Detect which cell encompasses the target text, then output its [X, Y] center coordinate. 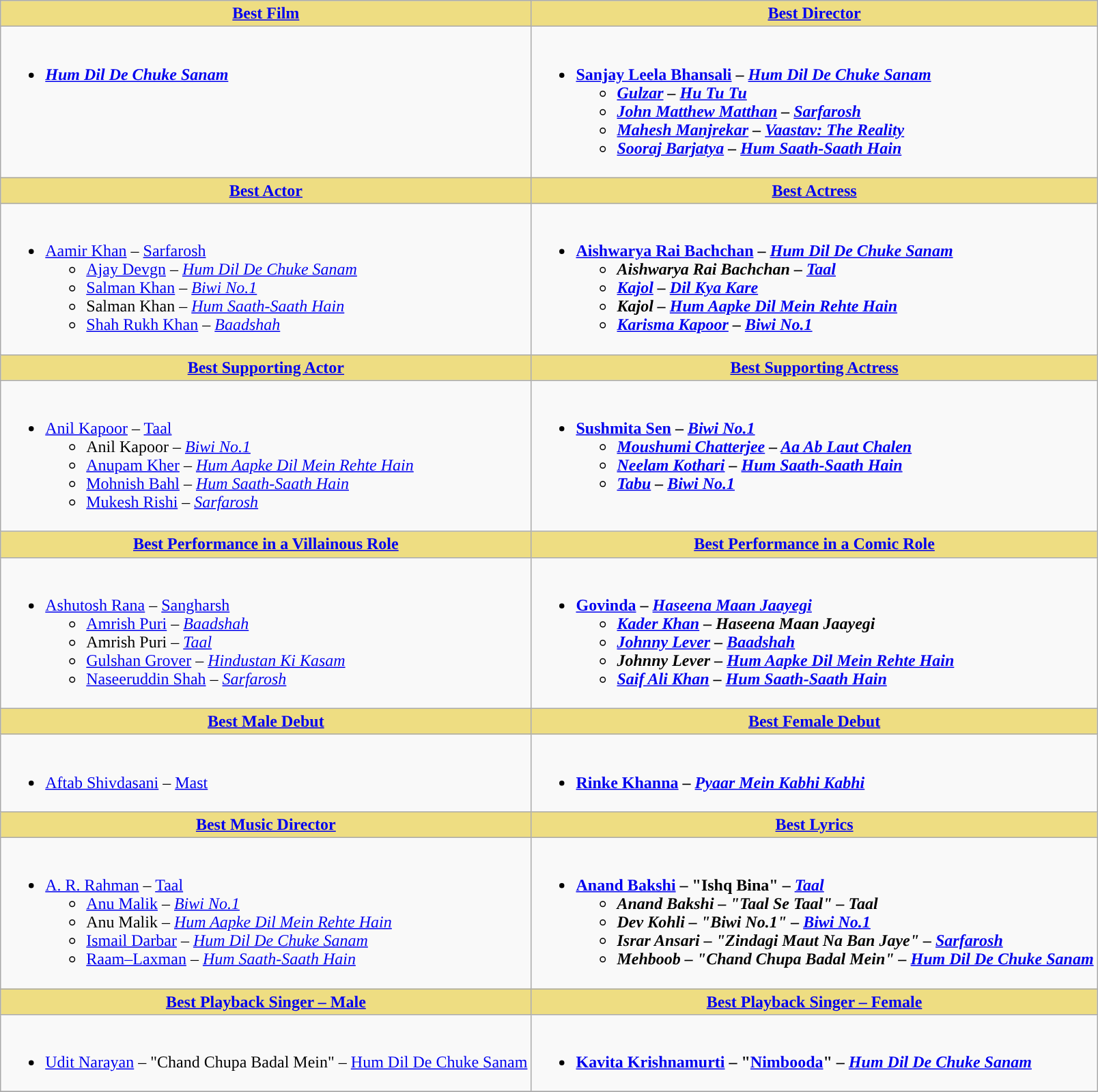
Best Actress [814, 191]
Kavita Krishnamurti – "Nimbooda" – Hum Dil De Chuke Sanam [814, 1053]
Best Film [266, 14]
Best Supporting Actor [266, 367]
Best Supporting Actress [814, 367]
Best Performance in a Villainous Role [266, 544]
Udit Narayan – "Chand Chupa Badal Mein" – Hum Dil De Chuke Sanam [266, 1053]
Anil Kapoor – TaalAnil Kapoor – Biwi No.1Anupam Kher – Hum Aapke Dil Mein Rehte HainMohnish Bahl – Hum Saath-Saath HainMukesh Rishi – Sarfarosh [266, 456]
Best Music Director [266, 824]
Best Actor [266, 191]
Best Male Debut [266, 721]
Aamir Khan – SarfaroshAjay Devgn – Hum Dil De Chuke SanamSalman Khan – Biwi No.1Salman Khan – Hum Saath-Saath HainShah Rukh Khan – Baadshah [266, 279]
Best Playback Singer – Female [814, 1002]
Hum Dil De Chuke Sanam [266, 102]
Aftab Shivdasani – Mast [266, 773]
Rinke Khanna – Pyaar Mein Kabhi Kabhi [814, 773]
Best Performance in a Comic Role [814, 544]
Best Female Debut [814, 721]
Ashutosh Rana – SangharshAmrish Puri – BaadshahAmrish Puri – TaalGulshan Grover – Hindustan Ki KasamNaseeruddin Shah – Sarfarosh [266, 632]
Best Playback Singer – Male [266, 1002]
Best Director [814, 14]
Best Lyrics [814, 824]
Sushmita Sen – Biwi No.1Moushumi Chatterjee – Aa Ab Laut ChalenNeelam Kothari – Hum Saath-Saath HainTabu – Biwi No.1 [814, 456]
